Return the (X, Y) coordinate for the center point of the cell that contains the specified text.  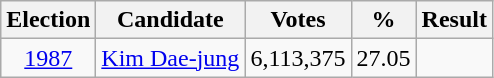
Result (454, 20)
27.05 (384, 58)
Kim Dae-jung (170, 58)
Votes (298, 20)
Election (48, 20)
Candidate (170, 20)
1987 (48, 58)
% (384, 20)
6,113,375 (298, 58)
